Return the (X, Y) coordinate for the center point of the cell that contains the specified text.  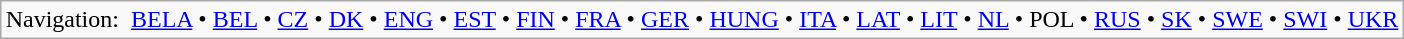
Navigation: BELA • BEL • CZ • DK • ENG • EST • FIN • FRA • GER • HUNG • ITA • LAT • LIT • NL • POL • RUS • SK • SWE • SWI • UKR (702, 20)
